Determine the (X, Y) coordinate at the center of the cell enclosing the given text.  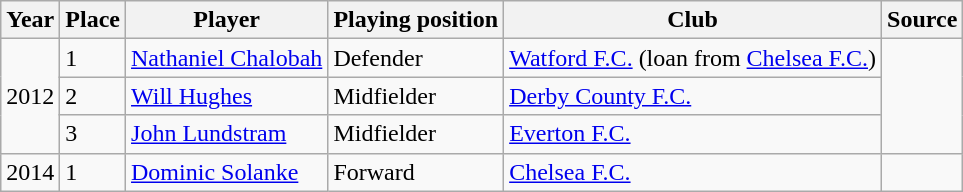
Will Hughes (227, 96)
Everton F.C. (693, 134)
Year (30, 20)
Chelsea F.C. (693, 172)
2012 (30, 96)
Place (93, 20)
Nathaniel Chalobah (227, 58)
John Lundstram (227, 134)
3 (93, 134)
Derby County F.C. (693, 96)
Player (227, 20)
Club (693, 20)
Forward (416, 172)
Defender (416, 58)
2014 (30, 172)
Dominic Solanke (227, 172)
Playing position (416, 20)
Source (922, 20)
2 (93, 96)
Watford F.C. (loan from Chelsea F.C.) (693, 58)
